Provide the (x, y) coordinate of the cell's center where the given text is located.  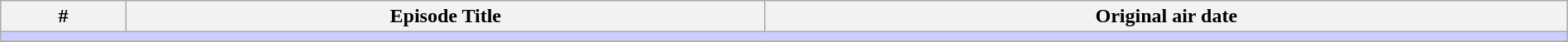
Original air date (1166, 16)
# (64, 16)
Episode Title (445, 16)
